Detect which cell encompasses the target text, then output its [X, Y] center coordinate. 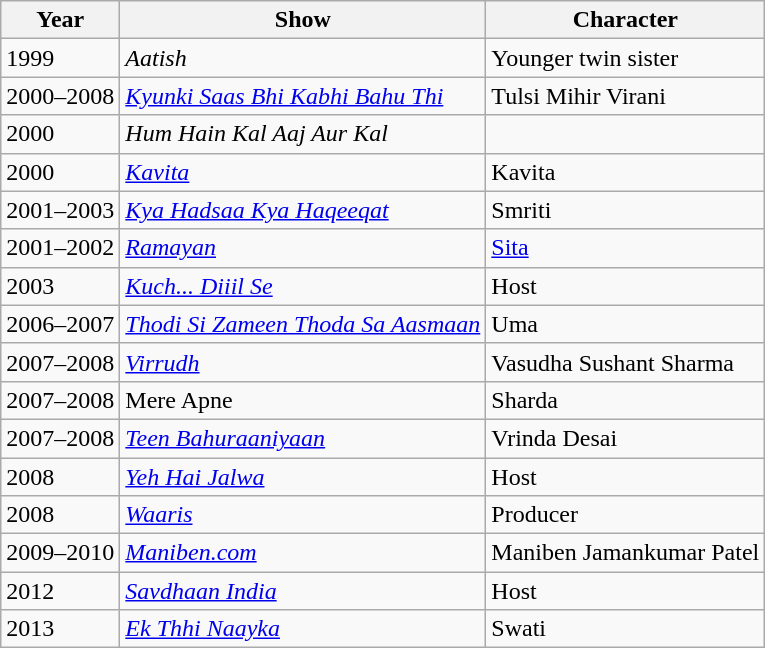
Kuch... Diiil Se [303, 286]
Hum Hain Kal Aaj Aur Kal [303, 134]
Younger twin sister [626, 58]
2012 [60, 591]
Show [303, 20]
2000–2008 [60, 96]
2013 [60, 629]
Ramayan [303, 248]
Virrudh [303, 362]
Thodi Si Zameen Thoda Sa Aasmaan [303, 324]
Producer [626, 515]
Smriti [626, 210]
Tulsi Mihir Virani [626, 96]
Kyunki Saas Bhi Kabhi Bahu Thi [303, 96]
Sita [626, 248]
2003 [60, 286]
Uma [626, 324]
Mere Apne [303, 400]
Maniben.com [303, 553]
Kya Hadsaa Kya Haqeeqat [303, 210]
Year [60, 20]
Vrinda Desai [626, 438]
Maniben Jamankumar Patel [626, 553]
2001–2002 [60, 248]
Vasudha Sushant Sharma [626, 362]
Yeh Hai Jalwa [303, 477]
Sharda [626, 400]
2006–2007 [60, 324]
2001–2003 [60, 210]
Character [626, 20]
Savdhaan India [303, 591]
Teen Bahuraaniyaan [303, 438]
Aatish [303, 58]
Ek Thhi Naayka [303, 629]
2009–2010 [60, 553]
Swati [626, 629]
1999 [60, 58]
Waaris [303, 515]
